Scan for the cell matching the given text and deliver its [X, Y] coordinate at center. 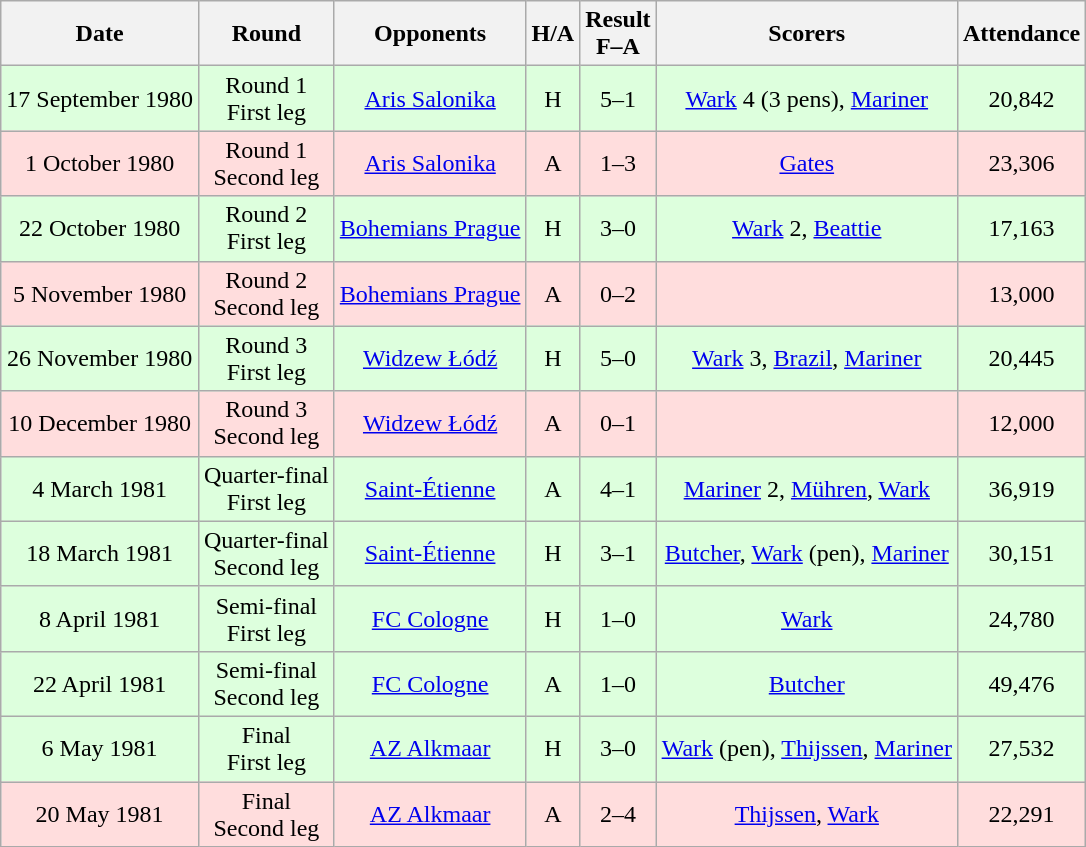
Round [266, 34]
27,532 [1021, 748]
Round 2Second leg [266, 294]
13,000 [1021, 294]
H/A [553, 34]
12,000 [1021, 424]
Wark 4 (3 pens), Mariner [806, 98]
0–1 [618, 424]
17 September 1980 [100, 98]
5–0 [618, 358]
22,291 [1021, 814]
24,780 [1021, 618]
Thijssen, Wark [806, 814]
3–1 [618, 554]
Butcher [806, 684]
23,306 [1021, 164]
Round 2First leg [266, 228]
Round 3First leg [266, 358]
Opponents [430, 34]
22 October 1980 [100, 228]
Scorers [806, 34]
Quarter-finalSecond leg [266, 554]
Round 1Second leg [266, 164]
Semi-finalFirst leg [266, 618]
Butcher, Wark (pen), Mariner [806, 554]
Attendance [1021, 34]
Quarter-finalFirst leg [266, 488]
26 November 1980 [100, 358]
30,151 [1021, 554]
0–2 [618, 294]
18 March 1981 [100, 554]
Wark 3, Brazil, Mariner [806, 358]
49,476 [1021, 684]
36,919 [1021, 488]
1 October 1980 [100, 164]
Round 1First leg [266, 98]
2–4 [618, 814]
5–1 [618, 98]
Wark 2, Beattie [806, 228]
Semi-finalSecond leg [266, 684]
Round 3Second leg [266, 424]
22 April 1981 [100, 684]
Wark [806, 618]
6 May 1981 [100, 748]
20 May 1981 [100, 814]
5 November 1980 [100, 294]
20,445 [1021, 358]
FinalSecond leg [266, 814]
4 March 1981 [100, 488]
4–1 [618, 488]
1–3 [618, 164]
Wark (pen), Thijssen, Mariner [806, 748]
Date [100, 34]
ResultF–A [618, 34]
8 April 1981 [100, 618]
FinalFirst leg [266, 748]
17,163 [1021, 228]
20,842 [1021, 98]
Mariner 2, Mühren, Wark [806, 488]
Gates [806, 164]
10 December 1980 [100, 424]
